Scan for the cell matching the given text and deliver its (X, Y) coordinate at center. 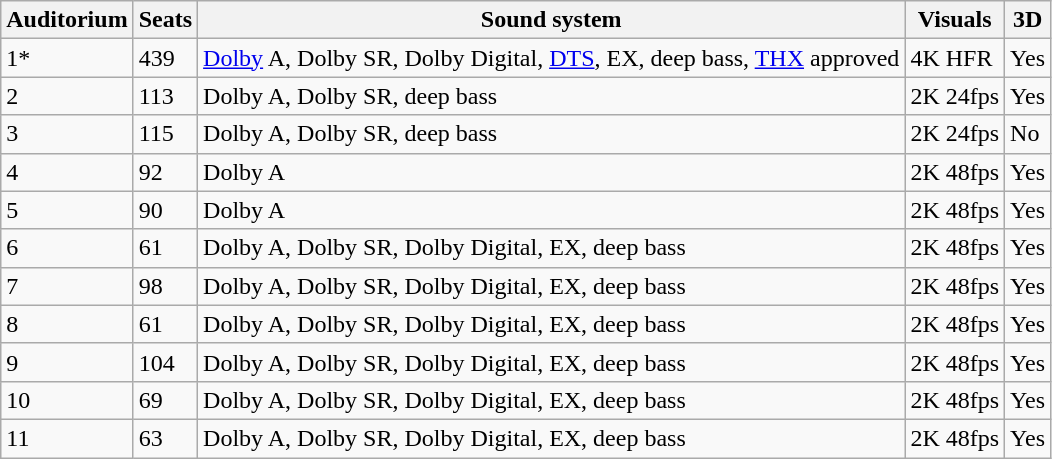
7 (67, 286)
No (1028, 134)
9 (67, 362)
4K HFR (955, 58)
3 (67, 134)
Sound system (552, 20)
3D (1028, 20)
8 (67, 324)
113 (165, 96)
Seats (165, 20)
92 (165, 172)
98 (165, 286)
2 (67, 96)
115 (165, 134)
Auditorium (67, 20)
11 (67, 438)
6 (67, 248)
Visuals (955, 20)
69 (165, 400)
63 (165, 438)
10 (67, 400)
4 (67, 172)
Dolby A, Dolby SR, Dolby Digital, DTS, EX, deep bass, THX approved (552, 58)
5 (67, 210)
1* (67, 58)
439 (165, 58)
90 (165, 210)
104 (165, 362)
